Output the (x, y) coordinate of the center of the cell containing the given text.  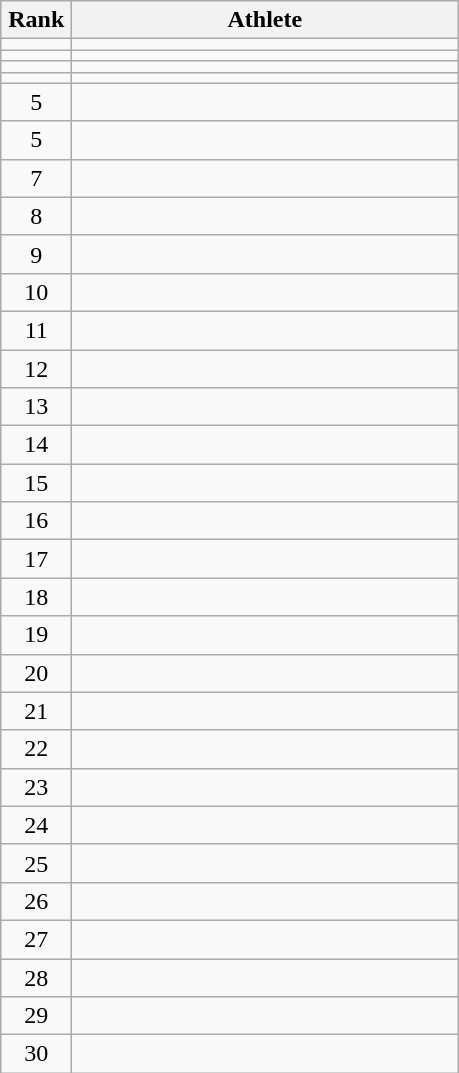
28 (36, 977)
13 (36, 407)
16 (36, 521)
18 (36, 597)
23 (36, 787)
12 (36, 369)
7 (36, 178)
19 (36, 635)
11 (36, 330)
29 (36, 1016)
30 (36, 1054)
8 (36, 216)
25 (36, 863)
17 (36, 559)
14 (36, 445)
26 (36, 901)
21 (36, 711)
20 (36, 673)
15 (36, 483)
24 (36, 825)
10 (36, 292)
9 (36, 254)
Athlete (265, 20)
27 (36, 939)
22 (36, 749)
Rank (36, 20)
